Extract the [X, Y] coordinate from the center of the cell holding the provided text.  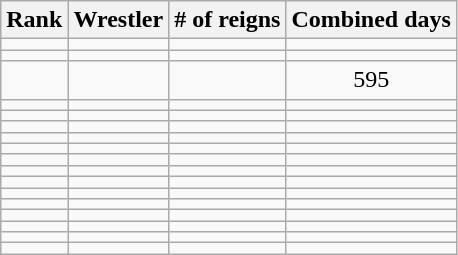
595 [371, 80]
Combined days [371, 20]
# of reigns [228, 20]
Wrestler [118, 20]
Rank [34, 20]
